Return [X, Y] of the center of cell containing provided text 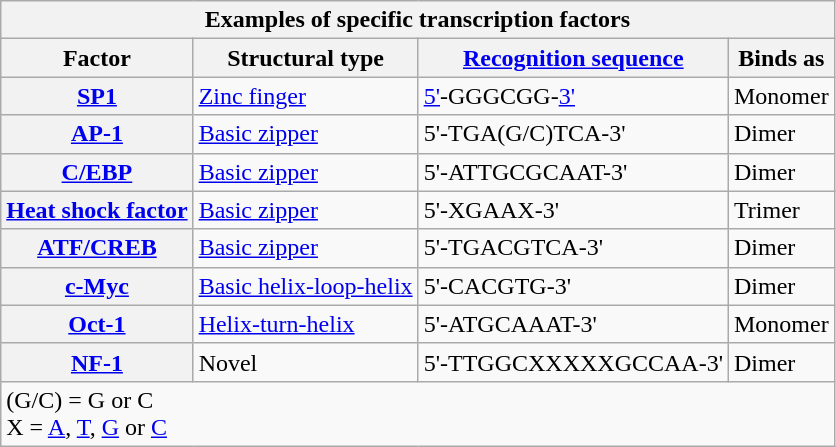
C/EBP [97, 172]
5'-TGA(G/C)TCA-3' [573, 134]
(G/C) = G or C X = A, T, G or C [418, 414]
5'-CACGTG-3' [573, 286]
Heat shock factor [97, 210]
5'-ATGCAAAT-3' [573, 324]
Novel [306, 362]
Structural type [306, 58]
ATF/CREB [97, 248]
Basic helix-loop-helix [306, 286]
c-Myc [97, 286]
Factor [97, 58]
Binds as [781, 58]
Trimer [781, 210]
Recognition sequence [573, 58]
AP-1 [97, 134]
Zinc finger [306, 96]
NF-1 [97, 362]
Oct-1 [97, 324]
5'-GGGCGG-3' [573, 96]
5'-TTGGCXXXXXGCCAA-3' [573, 362]
Examples of specific transcription factors [418, 20]
SP1 [97, 96]
5'-TGACGTCA-3' [573, 248]
5'-XGAAX-3' [573, 210]
5'-ATTGCGCAAT-3' [573, 172]
Helix-turn-helix [306, 324]
